For the text-containing cell, return its midpoint in (X, Y) coordinate format. 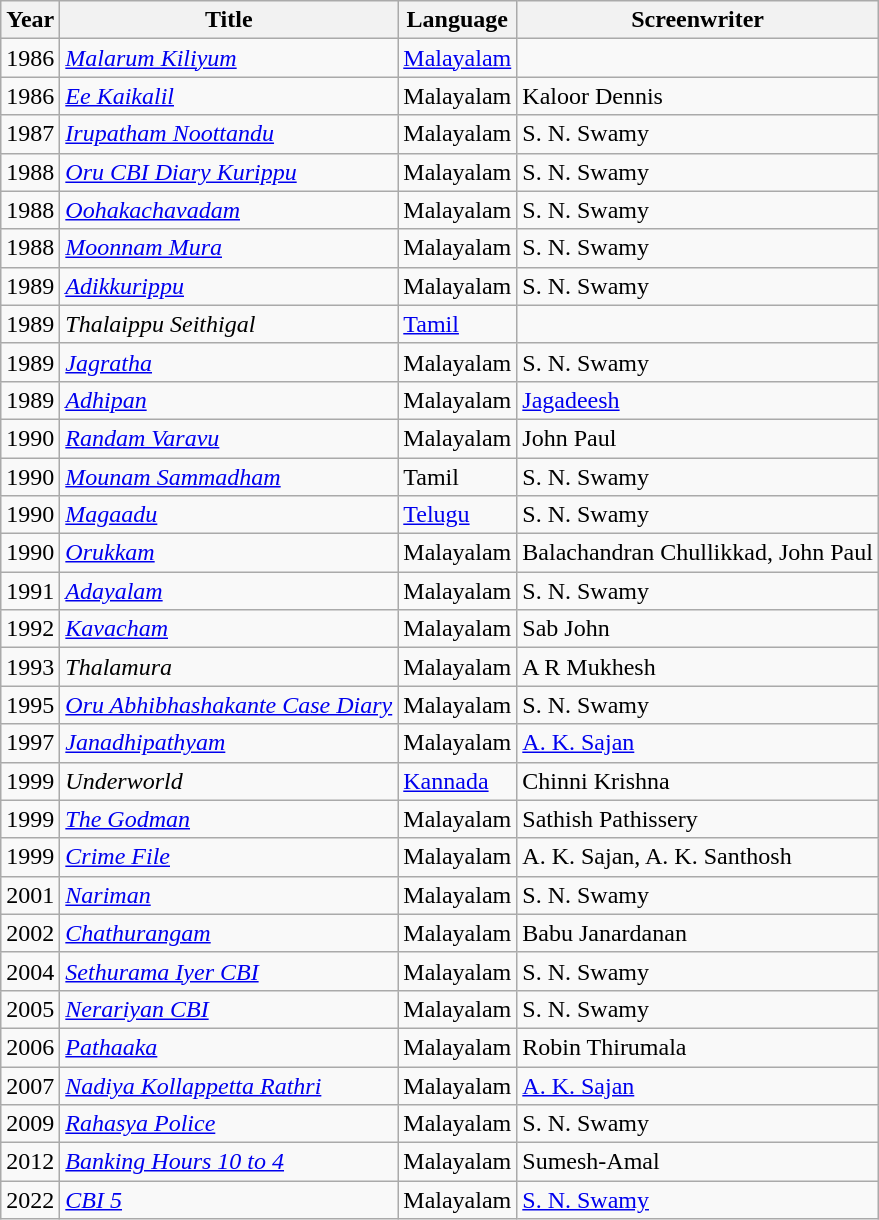
Telugu (458, 515)
Adikkurippu (229, 286)
The Godman (229, 819)
Randam Varavu (229, 438)
Oru CBI Diary Kurippu (229, 172)
Babu Janardanan (698, 933)
2001 (30, 895)
Ee Kaikalil (229, 96)
1991 (30, 591)
Sethurama Iyer CBI (229, 971)
1995 (30, 705)
Orukkam (229, 553)
Malarum Kiliyum (229, 58)
Sab John (698, 629)
Screenwriter (698, 20)
Oohakachavadam (229, 210)
Thalaippu Seithigal (229, 324)
Mounam Sammadham (229, 477)
Magaadu (229, 515)
Year (30, 20)
Adhipan (229, 400)
2004 (30, 971)
Title (229, 20)
Moonnam Mura (229, 248)
Pathaaka (229, 1047)
A R Mukhesh (698, 667)
Sathish Pathissery (698, 819)
John Paul (698, 438)
2007 (30, 1085)
Kannada (458, 781)
Chinni Krishna (698, 781)
2005 (30, 1009)
Chathurangam (229, 933)
Underworld (229, 781)
Jagratha (229, 362)
Nerariyan CBI (229, 1009)
Adayalam (229, 591)
A. K. Sajan, A. K. Santhosh (698, 857)
1987 (30, 134)
Robin Thirumala (698, 1047)
Oru Abhibhashakante Case Diary (229, 705)
Language (458, 20)
Rahasya Police (229, 1124)
Kavacham (229, 629)
Crime File (229, 857)
Nariman (229, 895)
Sumesh-Amal (698, 1162)
Kaloor Dennis (698, 96)
Janadhipathyam (229, 743)
Banking Hours 10 to 4 (229, 1162)
2009 (30, 1124)
Balachandran Chullikkad, John Paul (698, 553)
2002 (30, 933)
1993 (30, 667)
2006 (30, 1047)
1992 (30, 629)
Nadiya Kollappetta Rathri (229, 1085)
2022 (30, 1200)
2012 (30, 1162)
Irupatham Noottandu (229, 134)
Jagadeesh (698, 400)
CBI 5 (229, 1200)
Thalamura (229, 667)
1997 (30, 743)
